Detect which cell encompasses the target text, then output its [x, y] center coordinate. 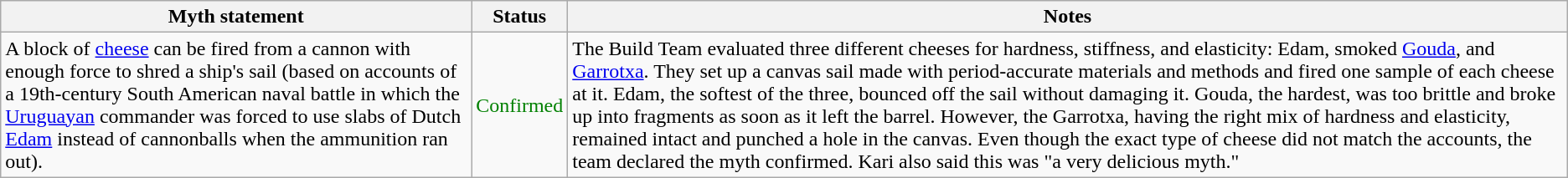
Status [519, 17]
Myth statement [236, 17]
Notes [1068, 17]
Confirmed [519, 105]
